Return the [X, Y] coordinate for the center point of the cell that contains the specified text.  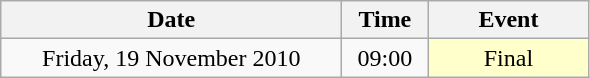
09:00 [385, 58]
Time [385, 20]
Date [172, 20]
Friday, 19 November 2010 [172, 58]
Event [508, 20]
Final [508, 58]
